From the cell containing the given text, extract its center point as [x, y] coordinate. 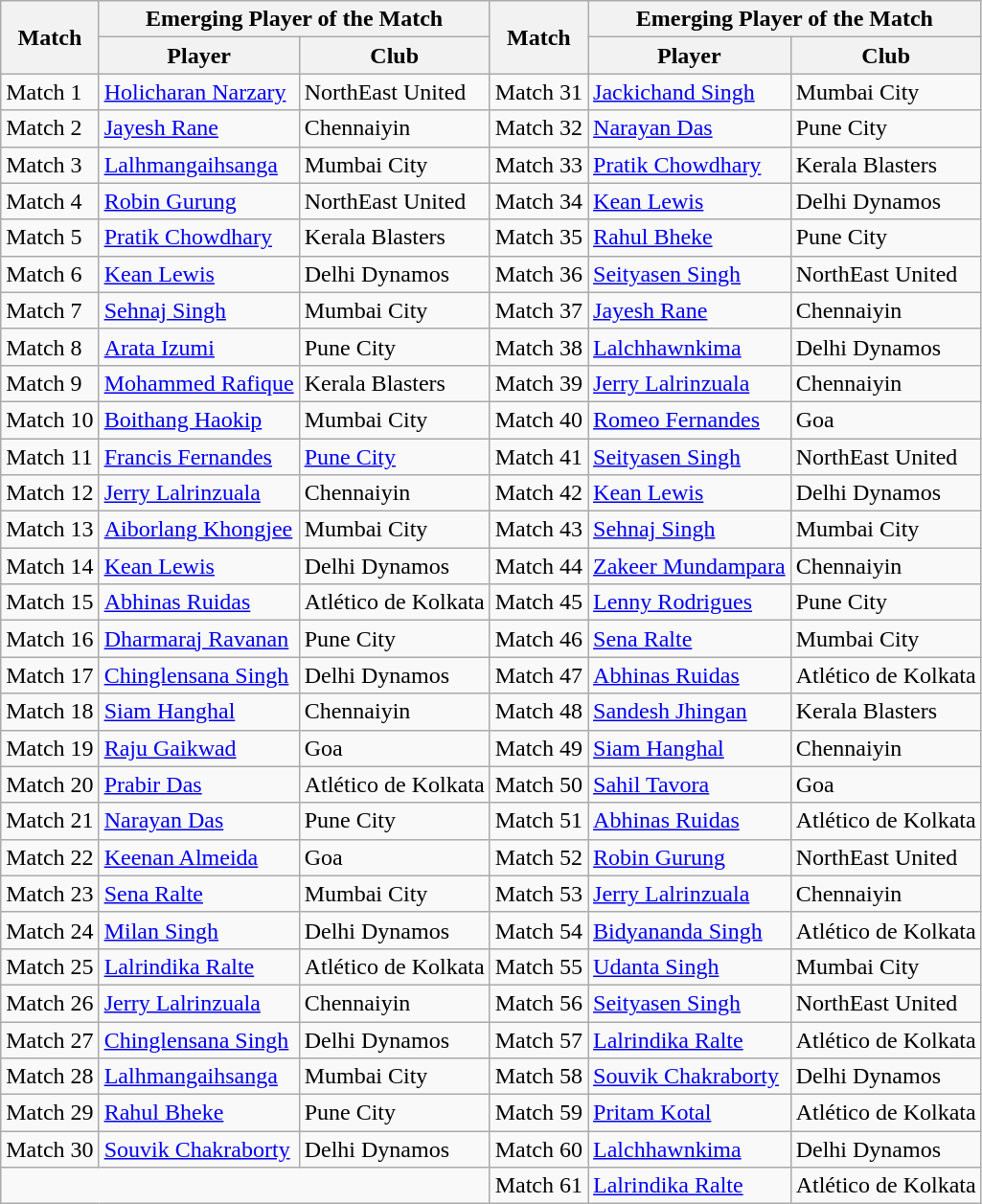
Match 38 [538, 347]
Match 9 [50, 383]
Match 10 [50, 420]
Match 30 [50, 1149]
Jackichand Singh [690, 92]
Sahil Tavora [690, 784]
Match 47 [538, 675]
Match 36 [538, 274]
Mohammed Rafique [199, 383]
Match 35 [538, 238]
Match 13 [50, 530]
Match 58 [538, 1077]
Match 1 [50, 92]
Match 32 [538, 128]
Raju Gaikwad [199, 748]
Match 29 [50, 1113]
Match 44 [538, 566]
Match 3 [50, 165]
Lenny Rodrigues [690, 602]
Match 16 [50, 639]
Match 51 [538, 821]
Match 52 [538, 857]
Match 49 [538, 748]
Match 39 [538, 383]
Udanta Singh [690, 966]
Bidyananda Singh [690, 930]
Sandesh Jhingan [690, 712]
Match 7 [50, 310]
Match 20 [50, 784]
Match 14 [50, 566]
Francis Fernandes [199, 457]
Match 2 [50, 128]
Match 27 [50, 1039]
Match 28 [50, 1077]
Match 4 [50, 201]
Match 56 [538, 1003]
Match 55 [538, 966]
Match 31 [538, 92]
Match 8 [50, 347]
Match 59 [538, 1113]
Match 33 [538, 165]
Match 46 [538, 639]
Pritam Kotal [690, 1113]
Match 26 [50, 1003]
Match 23 [50, 894]
Match 43 [538, 530]
Match 53 [538, 894]
Match 48 [538, 712]
Match 60 [538, 1149]
Match 11 [50, 457]
Zakeer Mundampara [690, 566]
Match 57 [538, 1039]
Match 61 [538, 1186]
Match 45 [538, 602]
Aiborlang Khongjee [199, 530]
Prabir Das [199, 784]
Romeo Fernandes [690, 420]
Match 12 [50, 493]
Keenan Almeida [199, 857]
Milan Singh [199, 930]
Match 25 [50, 966]
Match 19 [50, 748]
Match 17 [50, 675]
Match 34 [538, 201]
Match 15 [50, 602]
Match 37 [538, 310]
Dharmaraj Ravanan [199, 639]
Match 50 [538, 784]
Match 54 [538, 930]
Match 24 [50, 930]
Match 41 [538, 457]
Match 5 [50, 238]
Holicharan Narzary [199, 92]
Match 22 [50, 857]
Match 6 [50, 274]
Match 42 [538, 493]
Match 21 [50, 821]
Arata Izumi [199, 347]
Boithang Haokip [199, 420]
Match 18 [50, 712]
Match 40 [538, 420]
